Scan for the cell matching the given text and deliver its (x, y) coordinate at center. 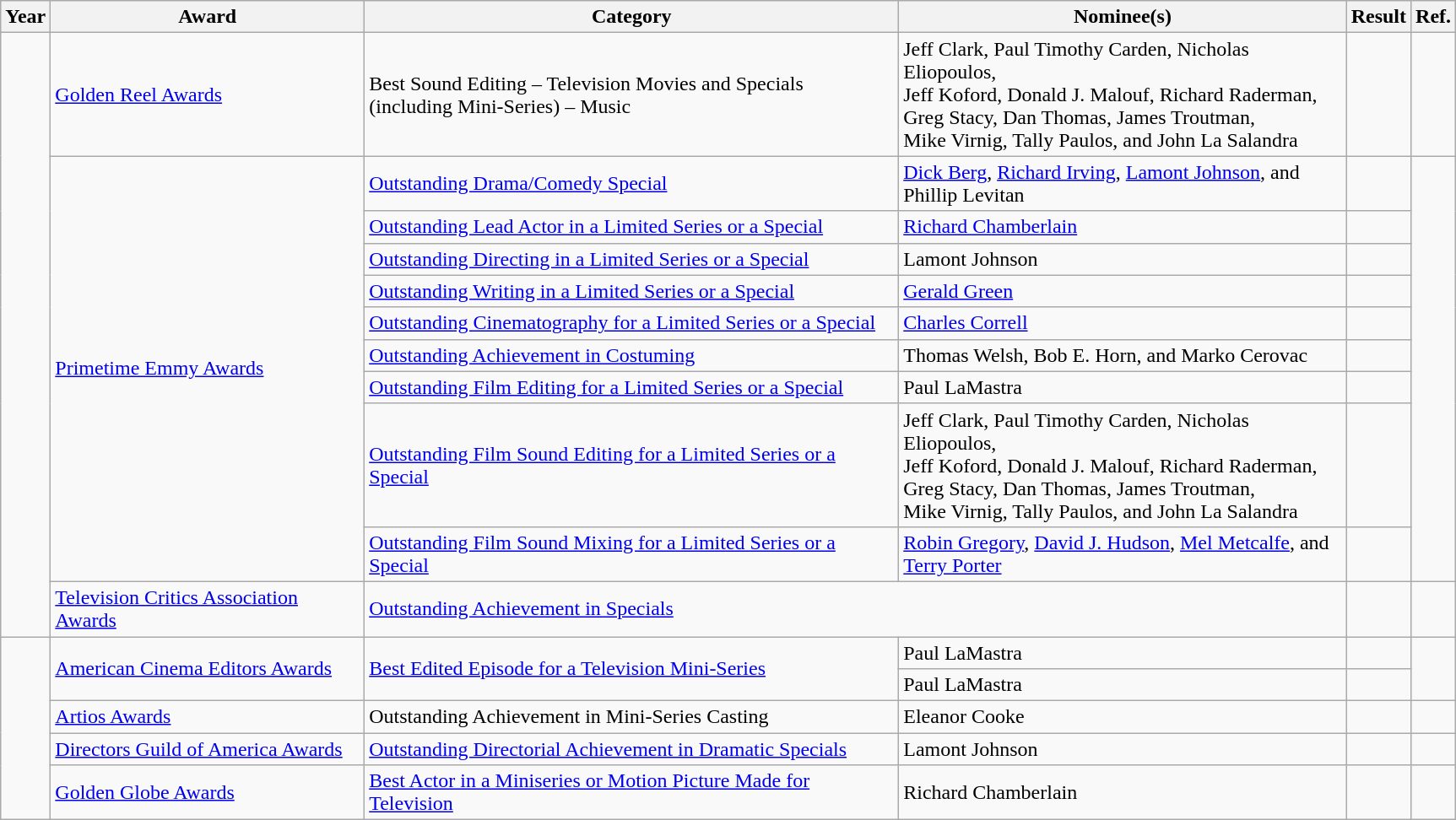
Best Actor in a Miniseries or Motion Picture Made for Television (631, 793)
Outstanding Film Sound Editing for a Limited Series or a Special (631, 465)
Outstanding Directorial Achievement in Dramatic Specials (631, 749)
Outstanding Lead Actor in a Limited Series or a Special (631, 227)
Outstanding Achievement in Mini-Series Casting (631, 717)
Outstanding Cinematography for a Limited Series or a Special (631, 323)
Best Edited Episode for a Television Mini-Series (631, 668)
Gerald Green (1123, 291)
Category (631, 17)
Outstanding Directing in a Limited Series or a Special (631, 259)
Outstanding Film Sound Mixing for a Limited Series or a Special (631, 553)
Dick Berg, Richard Irving, Lamont Johnson, and Phillip Levitan (1123, 184)
Thomas Welsh, Bob E. Horn, and Marko Cerovac (1123, 355)
Best Sound Editing – Television Movies and Specials (including Mini-Series) – Music (631, 94)
Year (25, 17)
Nominee(s) (1123, 17)
Eleanor Cooke (1123, 717)
Outstanding Achievement in Costuming (631, 355)
Primetime Emmy Awards (208, 370)
Golden Globe Awards (208, 793)
Outstanding Film Editing for a Limited Series or a Special (631, 387)
Golden Reel Awards (208, 94)
Robin Gregory, David J. Hudson, Mel Metcalfe, and Terry Porter (1123, 553)
Television Critics Association Awards (208, 609)
Ref. (1433, 17)
American Cinema Editors Awards (208, 668)
Charles Correll (1123, 323)
Outstanding Achievement in Specials (856, 609)
Award (208, 17)
Outstanding Writing in a Limited Series or a Special (631, 291)
Artios Awards (208, 717)
Directors Guild of America Awards (208, 749)
Outstanding Drama/Comedy Special (631, 184)
Result (1378, 17)
